Output the [X, Y] coordinate of the center of the cell containing the given text.  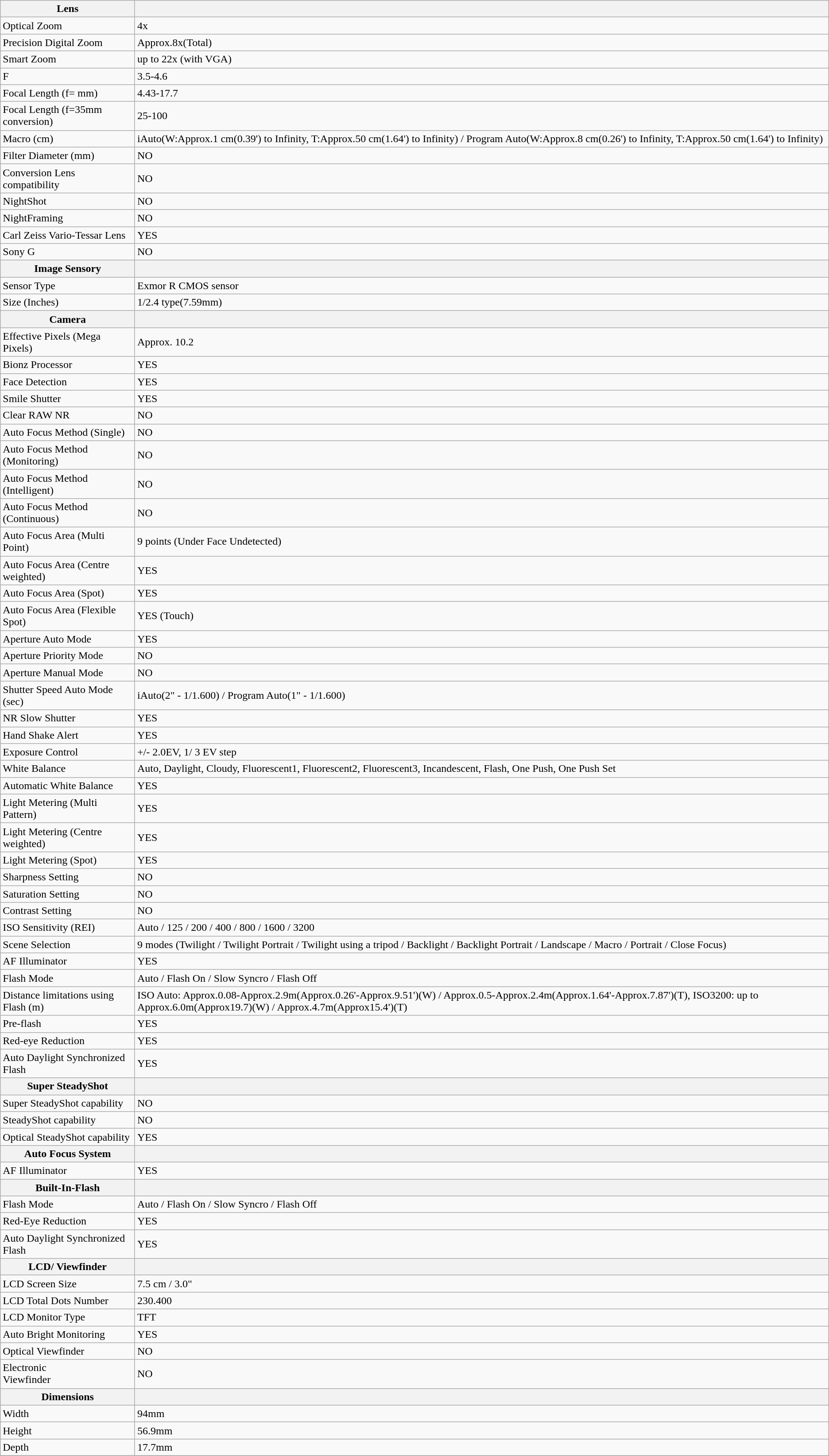
Sony G [68, 252]
94mm [482, 1413]
Height [68, 1430]
Image Sensory [68, 269]
up to 22x (with VGA) [482, 59]
ElectronicViewfinder [68, 1374]
Auto Focus Method (Single) [68, 432]
Red-Eye Reduction [68, 1221]
iAuto(2" - 1/1.600) / Program Auto(1" - 1/1.600) [482, 695]
Aperture Priority Mode [68, 656]
4x [482, 26]
+/- 2.0EV, 1/ 3 EV step [482, 752]
Macro (cm) [68, 139]
Bionz Processor [68, 365]
Aperture Manual Mode [68, 673]
Auto Focus Area (Flexible Spot) [68, 616]
Distance limitations using Flash (m) [68, 1001]
Aperture Auto Mode [68, 639]
Effective Pixels (Mega Pixels) [68, 342]
Light Metering (Centre weighted) [68, 837]
Focal Length (f= mm) [68, 93]
Smart Zoom [68, 59]
Auto Focus Method (Monitoring) [68, 455]
ISO Sensitivity (REI) [68, 928]
Precision Digital Zoom [68, 43]
Lens [68, 9]
LCD/ Viewfinder [68, 1267]
Contrast Setting [68, 911]
230.400 [482, 1301]
TFT [482, 1317]
25-100 [482, 116]
Built-In-Flash [68, 1187]
Auto Focus Area (Centre weighted) [68, 570]
Smile Shutter [68, 399]
Light Metering (Multi Pattern) [68, 809]
NightFraming [68, 218]
Auto, Daylight, Cloudy, Fluorescent1, Fluorescent2, Fluorescent3, Incandescent, Flash, One Push, One Push Set [482, 769]
Approx. 10.2 [482, 342]
Size (Inches) [68, 302]
Width [68, 1413]
9 points (Under Face Undetected) [482, 541]
Auto Focus Method (Intelligent) [68, 484]
NightShot [68, 201]
LCD Monitor Type [68, 1317]
Pre-flash [68, 1024]
56.9mm [482, 1430]
Light Metering (Spot) [68, 860]
3.5-4.6 [482, 76]
LCD Total Dots Number [68, 1301]
Approx.8x(Total) [482, 43]
Optical Viewfinder [68, 1351]
Shutter Speed Auto Mode (sec) [68, 695]
Sensor Type [68, 286]
Face Detection [68, 382]
7.5 cm / 3.0" [482, 1284]
Exmor R CMOS sensor [482, 286]
17.7mm [482, 1447]
Auto Bright Monitoring [68, 1334]
Auto Focus Method (Continuous) [68, 513]
Depth [68, 1447]
Conversion Lens compatibility [68, 178]
Sharpness Setting [68, 877]
Saturation Setting [68, 894]
Scene Selection [68, 945]
Exposure Control [68, 752]
LCD Screen Size [68, 1284]
Auto Focus Area (Spot) [68, 593]
Focal Length (f=35mm conversion) [68, 116]
NR Slow Shutter [68, 718]
Filter Diameter (mm) [68, 155]
Super SteadyShot [68, 1086]
Dimensions [68, 1397]
White Balance [68, 769]
Auto / 125 / 200 / 400 / 800 / 1600 / 3200 [482, 928]
Camera [68, 319]
Super SteadyShot capability [68, 1103]
SteadyShot capability [68, 1120]
4.43-17.7 [482, 93]
1/2.4 type(7.59mm) [482, 302]
Red-eye Reduction [68, 1041]
Hand Shake Alert [68, 735]
Auto Focus System [68, 1154]
Clear RAW NR [68, 415]
Carl Zeiss Vario-Tessar Lens [68, 235]
Automatic White Balance [68, 786]
F [68, 76]
Auto Focus Area (Multi Point) [68, 541]
Optical SteadyShot capability [68, 1137]
YES (Touch) [482, 616]
Optical Zoom [68, 26]
9 modes (Twilight / Twilight Portrait / Twilight using a tripod / Backlight / Backlight Portrait / Landscape / Macro / Portrait / Close Focus) [482, 945]
